Extract the (x, y) coordinate from the center of the cell holding the provided text.  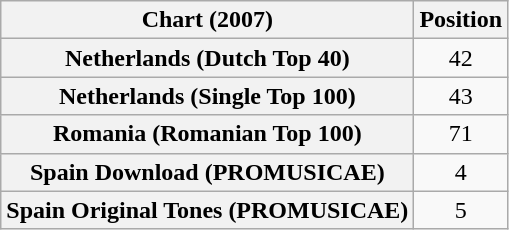
5 (461, 210)
Position (461, 20)
4 (461, 172)
Netherlands (Dutch Top 40) (208, 58)
Netherlands (Single Top 100) (208, 96)
71 (461, 134)
43 (461, 96)
Spain Download (PROMUSICAE) (208, 172)
Chart (2007) (208, 20)
Spain Original Tones (PROMUSICAE) (208, 210)
42 (461, 58)
Romania (Romanian Top 100) (208, 134)
